Extract the [x, y] coordinate from the center of the cell holding the provided text.  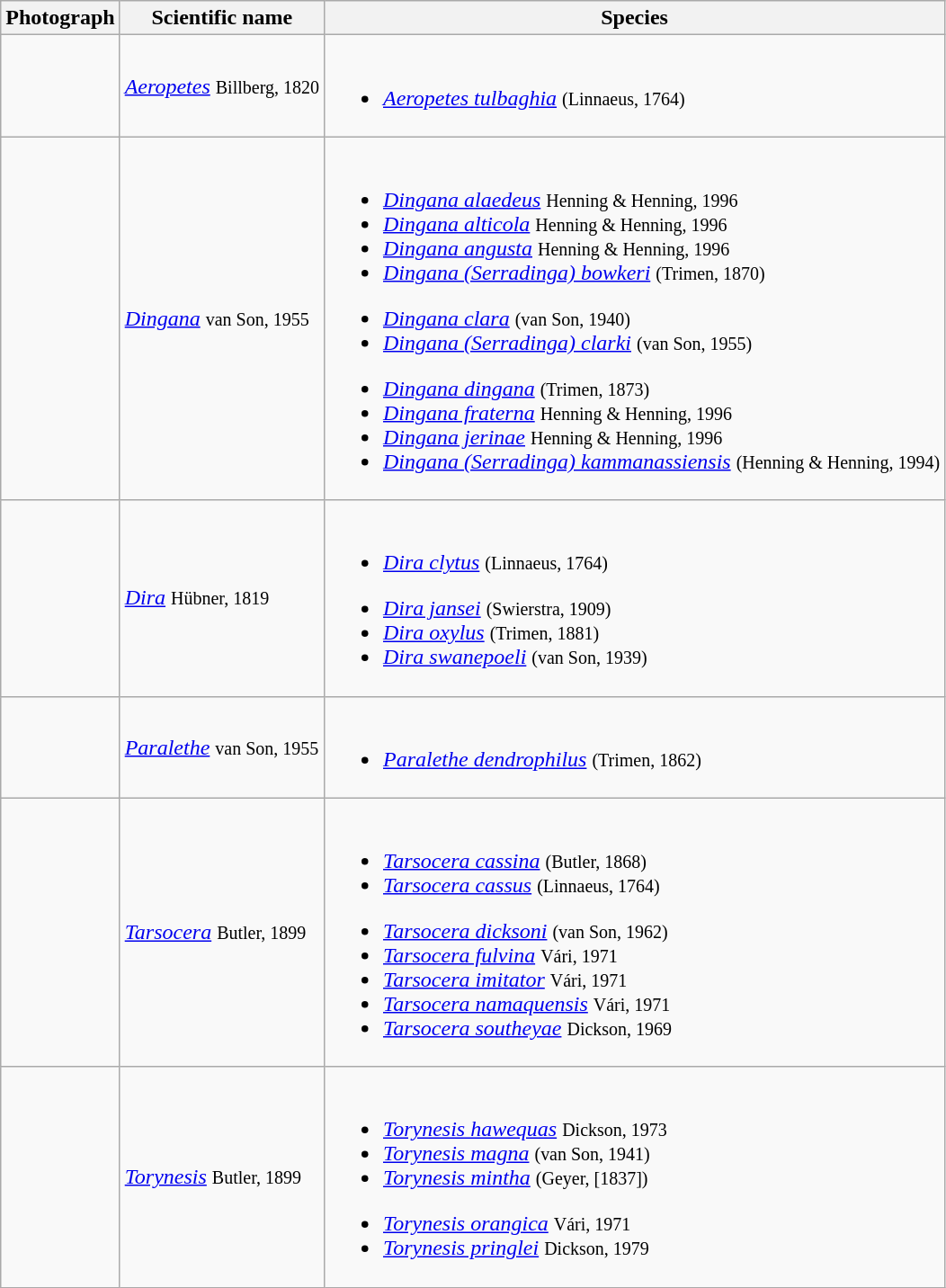
Aeropetes tulbaghia (Linnaeus, 1764) [634, 86]
Scientific name [221, 18]
Species [634, 18]
Paralethe dendrophilus (Trimen, 1862) [634, 747]
Dira Hübner, 1819 [221, 598]
Dira clytus (Linnaeus, 1764)Dira jansei (Swierstra, 1909)Dira oxylus (Trimen, 1881)Dira swanepoeli (van Son, 1939) [634, 598]
Tarsocera Butler, 1899 [221, 932]
Paralethe van Son, 1955 [221, 747]
Dingana van Son, 1955 [221, 318]
Torynesis Butler, 1899 [221, 1176]
Photograph [60, 18]
Aeropetes Billberg, 1820 [221, 86]
